Scan for the cell matching the given text and deliver its [x, y] coordinate at center. 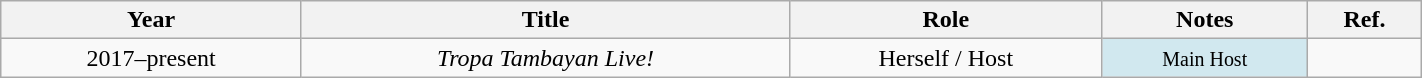
Ref. [1365, 20]
2017–present [152, 58]
Tropa Tambayan Live! [545, 58]
Year [152, 20]
Main Host [1205, 58]
Notes [1205, 20]
Herself / Host [946, 58]
Title [545, 20]
Role [946, 20]
